Return the [X, Y] coordinate for the center point of the cell that contains the specified text.  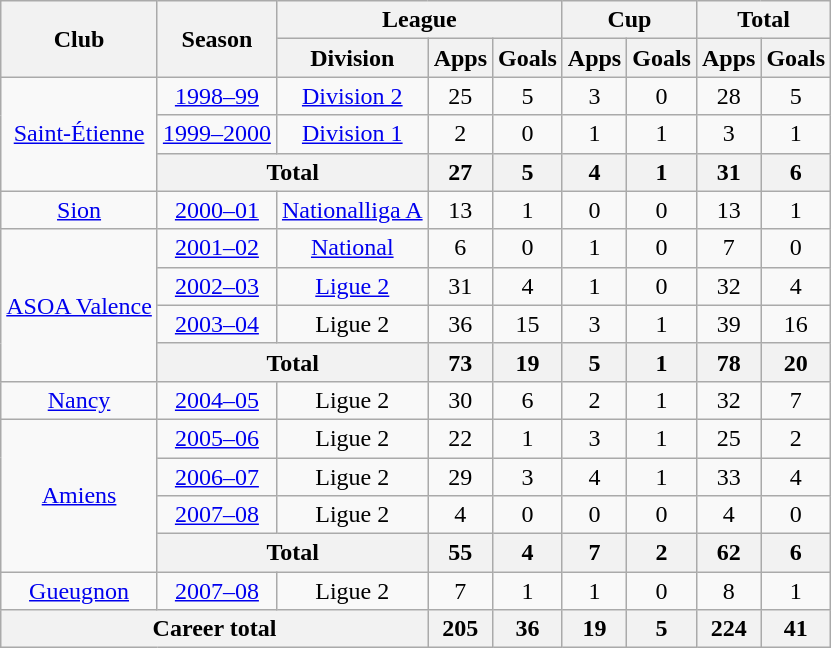
Division 1 [352, 134]
30 [460, 400]
Career total [214, 629]
Nationalliga A [352, 210]
27 [460, 172]
2001–02 [216, 248]
2005–06 [216, 438]
20 [796, 362]
2002–03 [216, 286]
Amiens [80, 495]
2004–05 [216, 400]
2003–04 [216, 324]
28 [728, 96]
39 [728, 324]
73 [460, 362]
16 [796, 324]
1999–2000 [216, 134]
Division [352, 58]
205 [460, 629]
2000–01 [216, 210]
33 [728, 477]
Sion [80, 210]
41 [796, 629]
National [352, 248]
League [419, 20]
8 [728, 591]
15 [528, 324]
78 [728, 362]
Club [80, 39]
Cup [629, 20]
2006–07 [216, 477]
Division 2 [352, 96]
1998–99 [216, 96]
224 [728, 629]
29 [460, 477]
Saint-Étienne [80, 134]
Gueugnon [80, 591]
ASOA Valence [80, 305]
62 [728, 553]
Nancy [80, 400]
22 [460, 438]
Season [216, 39]
55 [460, 553]
